For the text-containing cell, return its midpoint in [X, Y] coordinate format. 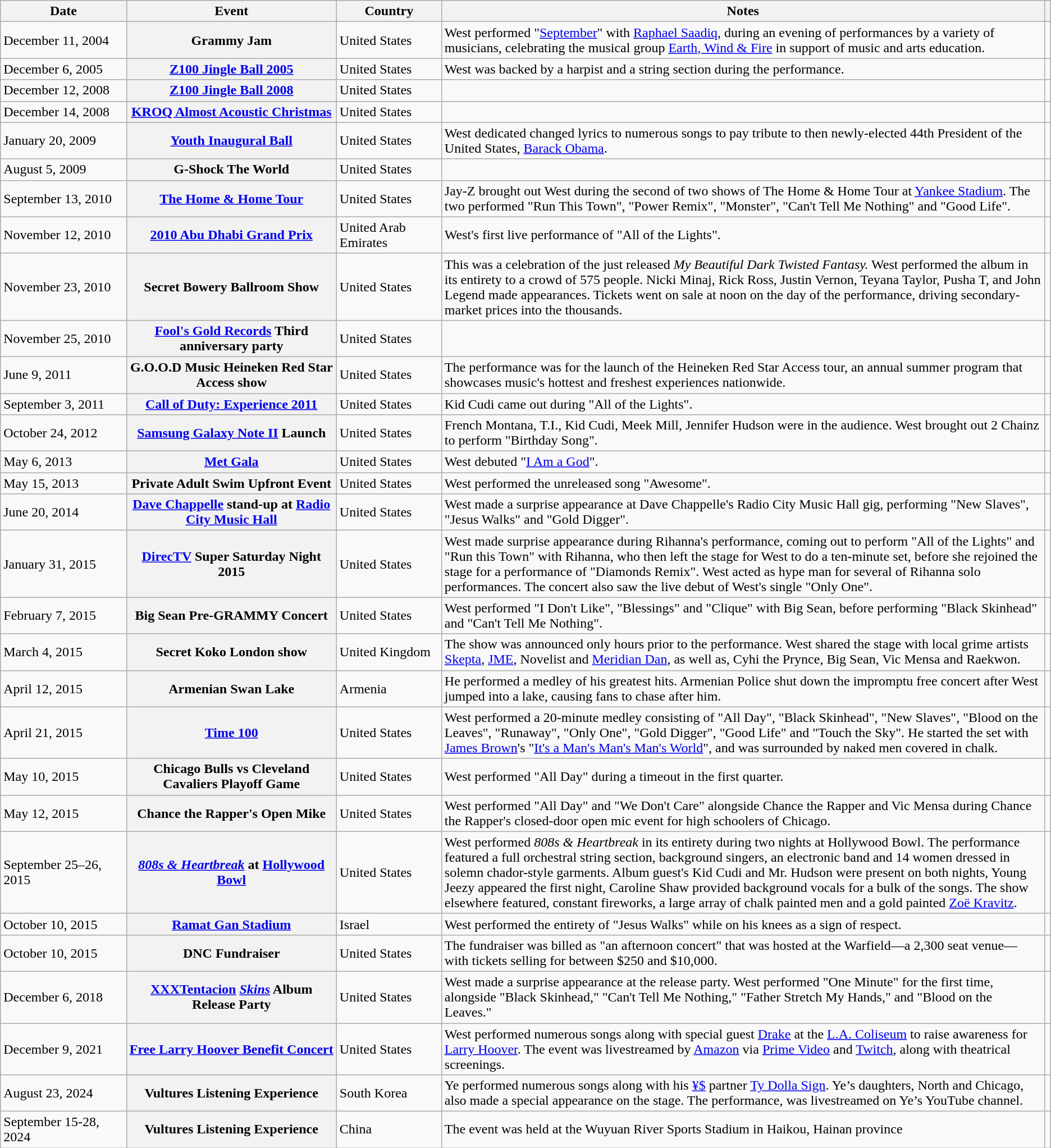
Youth Inaugural Ball [231, 140]
May 15, 2013 [63, 483]
West performed "I Don't Like", "Blessings" and "Clique" with Big Sean, before performing "Black Skinhead" and "Can't Tell Me Nothing". [743, 615]
November 12, 2010 [63, 235]
Big Sean Pre-GRAMMY Concert [231, 615]
Grammy Jam [231, 40]
December 12, 2008 [63, 90]
February 7, 2015 [63, 615]
DirecTV Super Saturday Night 2015 [231, 564]
June 9, 2011 [63, 375]
December 14, 2008 [63, 112]
Call of Duty: Experience 2011 [231, 404]
The Home & Home Tour [231, 199]
XXXTentacion Skins Album Release Party [231, 997]
The event was held at the Wuyuan River Sports Stadium in Haikou, Hainan province [743, 1129]
Time 100 [231, 733]
September 13, 2010 [63, 199]
Chance the Rapper's Open Mike [231, 813]
November 25, 2010 [63, 338]
West performed "All Day" during a timeout in the first quarter. [743, 777]
Kid Cudi came out during "All of the Lights". [743, 404]
December 6, 2018 [63, 997]
China [389, 1129]
South Korea [389, 1094]
May 6, 2013 [63, 462]
G-Shock The World [231, 170]
United Arab Emirates [389, 235]
Israel [389, 924]
December 6, 2005 [63, 69]
808s & Heartbreak at Hollywood Bowl [231, 872]
Free Larry Hoover Benefit Concert [231, 1049]
Z100 Jingle Ball 2005 [231, 69]
December 9, 2021 [63, 1049]
Met Gala [231, 462]
West performed the unreleased song "Awesome". [743, 483]
2010 Abu Dhabi Grand Prix [231, 235]
Secret Koko London show [231, 652]
May 12, 2015 [63, 813]
West was backed by a harpist and a string section during the performance. [743, 69]
September 3, 2011 [63, 404]
March 4, 2015 [63, 652]
Chicago Bulls vs Cleveland Cavaliers Playoff Game [231, 777]
West made a surprise appearance at Dave Chappelle's Radio City Music Hall gig, performing "New Slaves", "Jesus Walks" and "Gold Digger". [743, 512]
Samsung Galaxy Note II Launch [231, 433]
June 20, 2014 [63, 512]
Dave Chappelle stand-up at Radio City Music Hall [231, 512]
August 5, 2009 [63, 170]
December 11, 2004 [63, 40]
Z100 Jingle Ball 2008 [231, 90]
January 20, 2009 [63, 140]
October 24, 2012 [63, 433]
Ramat Gan Stadium [231, 924]
West's first live performance of "All of the Lights". [743, 235]
Event [231, 11]
Date [63, 11]
Private Adult Swim Upfront Event [231, 483]
May 10, 2015 [63, 777]
West dedicated changed lyrics to numerous songs to pay tribute to then newly-elected 44th President of the United States, Barack Obama. [743, 140]
April 21, 2015 [63, 733]
French Montana, T.I., Kid Cudi, Meek Mill, Jennifer Hudson were in the audience. West brought out 2 Chainz to perform "Birthday Song". [743, 433]
Country [389, 11]
Armenia [389, 688]
January 31, 2015 [63, 564]
West debuted "I Am a God". [743, 462]
Armenian Swan Lake [231, 688]
DNC Fundraiser [231, 953]
November 23, 2010 [63, 286]
Notes [743, 11]
Secret Bowery Ballroom Show [231, 286]
West performed the entirety of "Jesus Walks" while on his knees as a sign of respect. [743, 924]
United Kingdom [389, 652]
September 25–26, 2015 [63, 872]
April 12, 2015 [63, 688]
G.O.O.D Music Heineken Red Star Access show [231, 375]
August 23, 2024 [63, 1094]
KROQ Almost Acoustic Christmas [231, 112]
September 15-28, 2024 [63, 1129]
Fool's Gold Records Third anniversary party [231, 338]
